For the text-containing cell, return its midpoint in [X, Y] coordinate format. 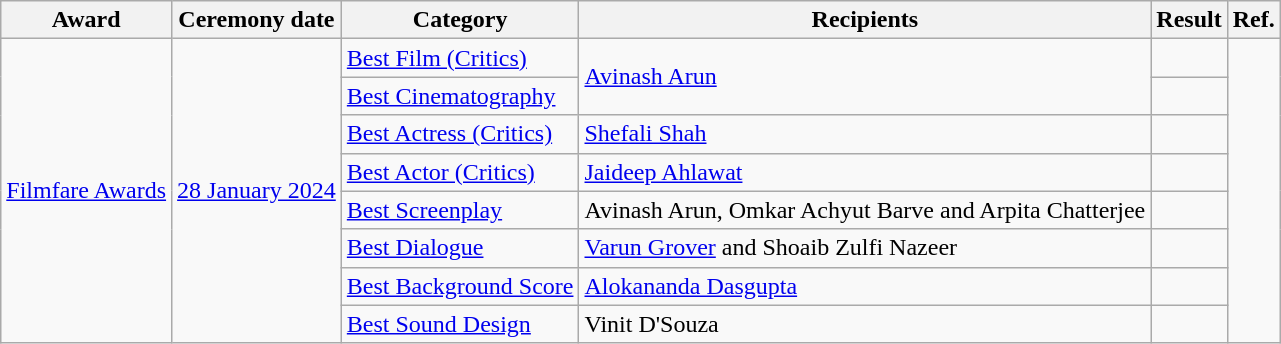
Result [1189, 20]
Shefali Shah [865, 134]
Avinash Arun, Omkar Achyut Barve and Arpita Chatterjee [865, 210]
Best Background Score [460, 286]
Best Actor (Critics) [460, 172]
Ref. [1254, 20]
Best Actress (Critics) [460, 134]
Best Dialogue [460, 248]
Vinit D'Souza [865, 324]
Best Sound Design [460, 324]
Recipients [865, 20]
Best Cinematography [460, 96]
Varun Grover and Shoaib Zulfi Nazeer [865, 248]
Avinash Arun [865, 77]
Award [86, 20]
Alokananda Dasgupta [865, 286]
Jaideep Ahlawat [865, 172]
Category [460, 20]
Best Film (Critics) [460, 58]
Ceremony date [257, 20]
Filmfare Awards [86, 191]
Best Screenplay [460, 210]
28 January 2024 [257, 191]
